Return [X, Y] of the center of cell containing provided text 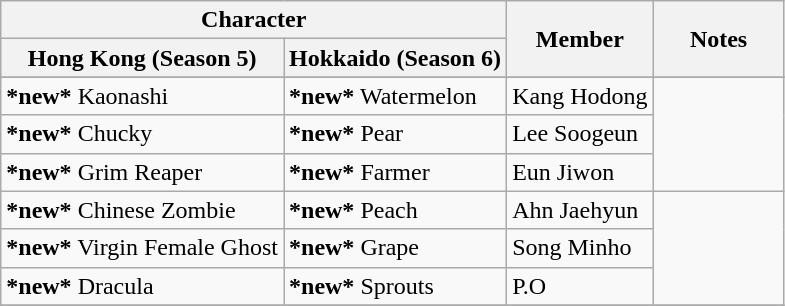
Character [254, 20]
*new* Grape [396, 248]
P.O [580, 286]
*new* Chinese Zombie [142, 210]
Eun Jiwon [580, 172]
*new* Virgin Female Ghost [142, 248]
*new* Kaonashi [142, 96]
Notes [718, 39]
Hong Kong (Season 5) [142, 58]
*new* Dracula [142, 286]
Ahn Jaehyun [580, 210]
Kang Hodong [580, 96]
*new* Peach [396, 210]
Song Minho [580, 248]
Hokkaido (Season 6) [396, 58]
Lee Soogeun [580, 134]
*new* Chucky [142, 134]
*new* Farmer [396, 172]
*new* Grim Reaper [142, 172]
*new* Sprouts [396, 286]
*new* Watermelon [396, 96]
Member [580, 39]
*new* Pear [396, 134]
